Identify which cell holds the provided text, then report its (X, Y) central coordinate. 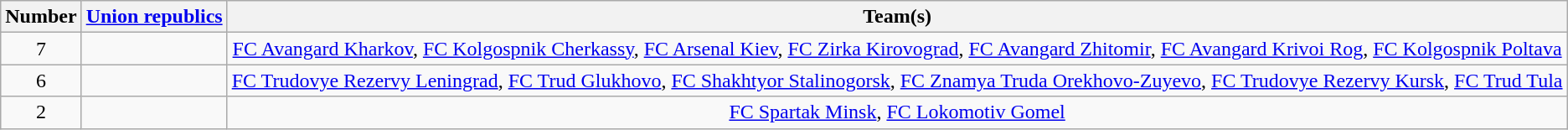
FC Trudovye Rezervy Leningrad, FC Trud Glukhovo, FC Shakhtyor Stalinogorsk, FC Znamya Truda Orekhovo-Zuyevo, FC Trudovye Rezervy Kursk, FC Trud Tula (897, 81)
7 (41, 49)
FC Spartak Minsk, FC Lokomotiv Gomel (897, 112)
6 (41, 81)
Union republics (154, 17)
Team(s) (897, 17)
2 (41, 112)
Number (41, 17)
